Find where the given text appears and provide that cell's center as [X, Y] coordinate. 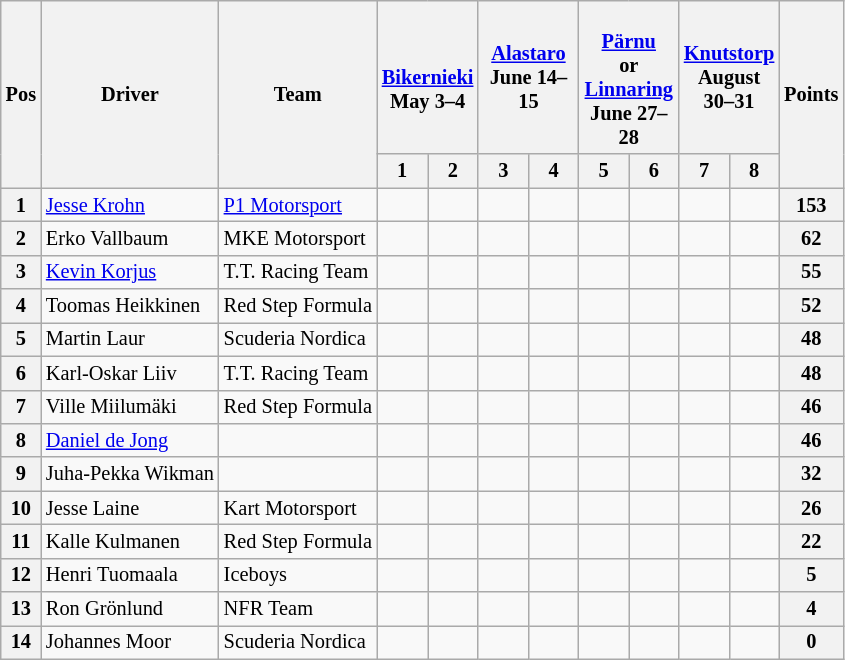
0 [811, 642]
Jesse Krohn [130, 205]
32 [811, 474]
AlastaroJune 14–15 [528, 77]
62 [811, 238]
BikerniekiMay 3–4 [428, 77]
Ron Grönlund [130, 609]
Ville Miilumäki [130, 407]
NFR Team [298, 609]
Karl-Oskar Liiv [130, 373]
Driver [130, 94]
22 [811, 541]
11 [21, 541]
KnutstorpAugust 30–31 [729, 77]
P1 Motorsport [298, 205]
26 [811, 508]
Jesse Laine [130, 508]
MKE Motorsport [298, 238]
Iceboys [298, 575]
Daniel de Jong [130, 440]
10 [21, 508]
Kart Motorsport [298, 508]
14 [21, 642]
Erko Vallbaum [130, 238]
52 [811, 306]
Martin Laur [130, 339]
Juha-Pekka Wikman [130, 474]
Pos [21, 94]
55 [811, 272]
Kalle Kulmanen [130, 541]
153 [811, 205]
Henri Tuomaala [130, 575]
13 [21, 609]
9 [21, 474]
Toomas Heikkinen [130, 306]
Kevin Korjus [130, 272]
Team [298, 94]
Pärnu or LinnaringJune 27–28 [629, 77]
12 [21, 575]
Points [811, 94]
Johannes Moor [130, 642]
